Capture the cell that displays the provided text and extract its (x, y) central coordinate. 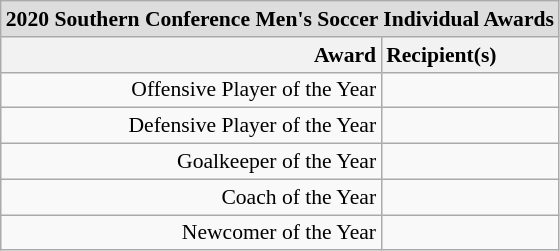
Defensive Player of the Year (191, 126)
Recipient(s) (470, 55)
Award (191, 55)
2020 Southern Conference Men's Soccer Individual Awards (280, 19)
Offensive Player of the Year (191, 90)
Coach of the Year (191, 197)
Goalkeeper of the Year (191, 162)
Newcomer of the Year (191, 233)
